Search for the cell housing the specified text and yield its [x, y] center coordinate. 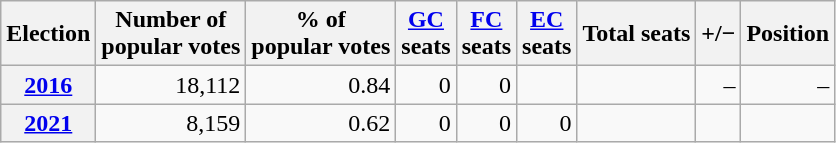
Election [48, 34]
% ofpopular votes [321, 34]
Position [788, 34]
2021 [48, 123]
GCseats [426, 34]
ECseats [547, 34]
Number ofpopular votes [171, 34]
0.62 [321, 123]
FCseats [486, 34]
0.84 [321, 85]
Total seats [636, 34]
8,159 [171, 123]
2016 [48, 85]
+/− [718, 34]
18,112 [171, 85]
